Search for the cell housing the specified text and yield its [x, y] center coordinate. 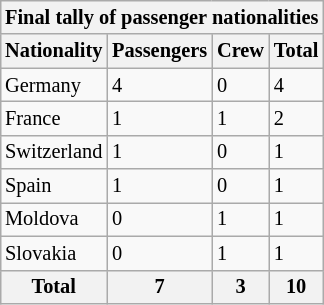
Moldova [54, 220]
Slovakia [54, 253]
Nationality [54, 51]
7 [160, 287]
10 [296, 287]
Germany [54, 85]
2 [296, 119]
Crew [240, 51]
France [54, 119]
Spain [54, 186]
Switzerland [54, 152]
3 [240, 287]
Final tally of passenger nationalities [162, 18]
Passengers [160, 51]
